Search for the cell housing the specified text and yield its (X, Y) center coordinate. 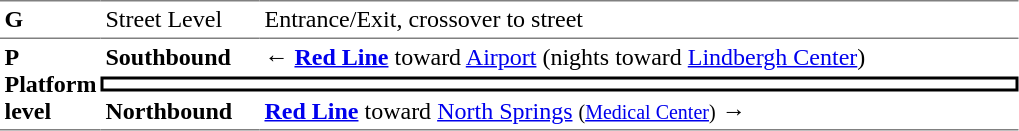
← Red Line toward Airport (nights toward Lindbergh Center) (640, 58)
PPlatform level (50, 84)
G (50, 19)
Red Line toward North Springs (Medical Center) → (640, 112)
Entrance/Exit, crossover to street (640, 19)
Northbound (180, 112)
Street Level (180, 19)
Southbound (180, 58)
